For the text-containing cell, return its midpoint in [x, y] coordinate format. 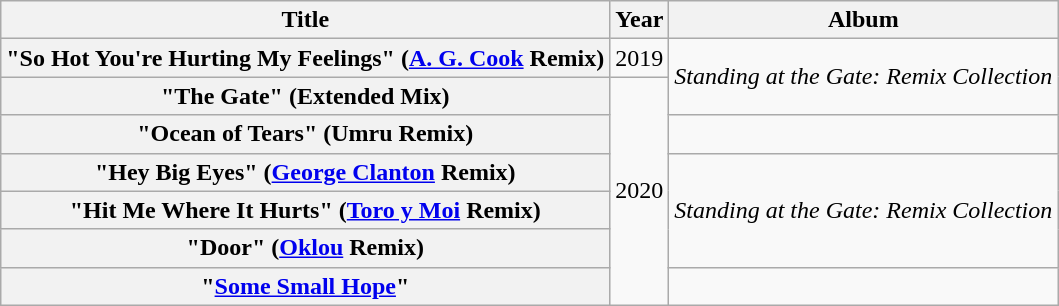
Album [864, 20]
Title [306, 20]
"Hey Big Eyes" (George Clanton Remix) [306, 172]
2020 [640, 191]
2019 [640, 58]
"Some Small Hope" [306, 286]
"So Hot You're Hurting My Feelings" (A. G. Cook Remix) [306, 58]
"Hit Me Where It Hurts" (Toro y Moi Remix) [306, 210]
"The Gate" (Extended Mix) [306, 96]
Year [640, 20]
"Ocean of Tears" (Umru Remix) [306, 134]
"Door" (Oklou Remix) [306, 248]
